Return (X, Y) of the center of cell containing provided text 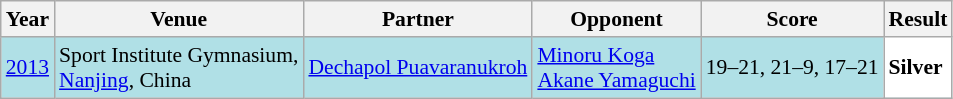
Sport Institute Gymnasium,Nanjing, China (178, 68)
Dechapol Puavaranukroh (418, 68)
Partner (418, 19)
Silver (918, 68)
Score (792, 19)
Result (918, 19)
Opponent (616, 19)
Minoru Koga Akane Yamaguchi (616, 68)
Venue (178, 19)
2013 (28, 68)
Year (28, 19)
19–21, 21–9, 17–21 (792, 68)
